Extract the (X, Y) coordinate from the center of the cell holding the provided text.  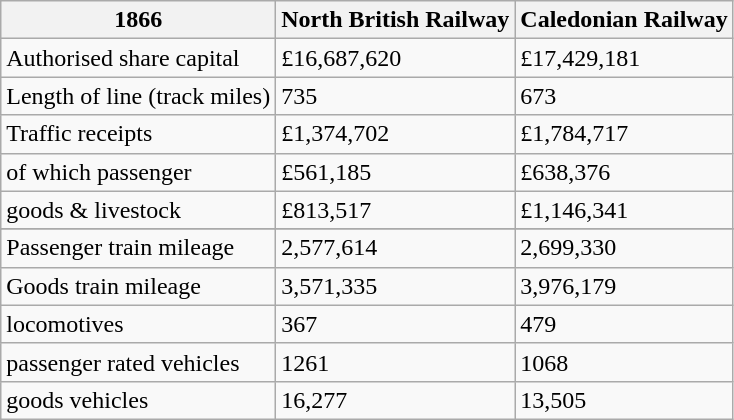
£1,784,717 (624, 134)
735 (396, 96)
673 (624, 96)
goods & livestock (138, 210)
367 (396, 324)
1261 (396, 362)
1068 (624, 362)
North British Railway (396, 20)
£813,517 (396, 210)
Caledonian Railway (624, 20)
Length of line (track miles) (138, 96)
1866 (138, 20)
479 (624, 324)
locomotives (138, 324)
passenger rated vehicles (138, 362)
2,577,614 (396, 248)
Passenger train mileage (138, 248)
16,277 (396, 400)
goods vehicles (138, 400)
Goods train mileage (138, 286)
3,976,179 (624, 286)
£16,687,620 (396, 58)
of which passenger (138, 172)
£1,146,341 (624, 210)
Traffic receipts (138, 134)
Authorised share capital (138, 58)
£561,185 (396, 172)
2,699,330 (624, 248)
£638,376 (624, 172)
£1,374,702 (396, 134)
£17,429,181 (624, 58)
13,505 (624, 400)
3,571,335 (396, 286)
